For the text-containing cell, return its midpoint in [X, Y] coordinate format. 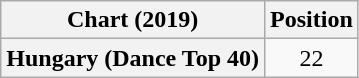
Chart (2019) [133, 20]
22 [312, 58]
Position [312, 20]
Hungary (Dance Top 40) [133, 58]
